Locate the cell with the specified text and output its [x, y] center coordinate. 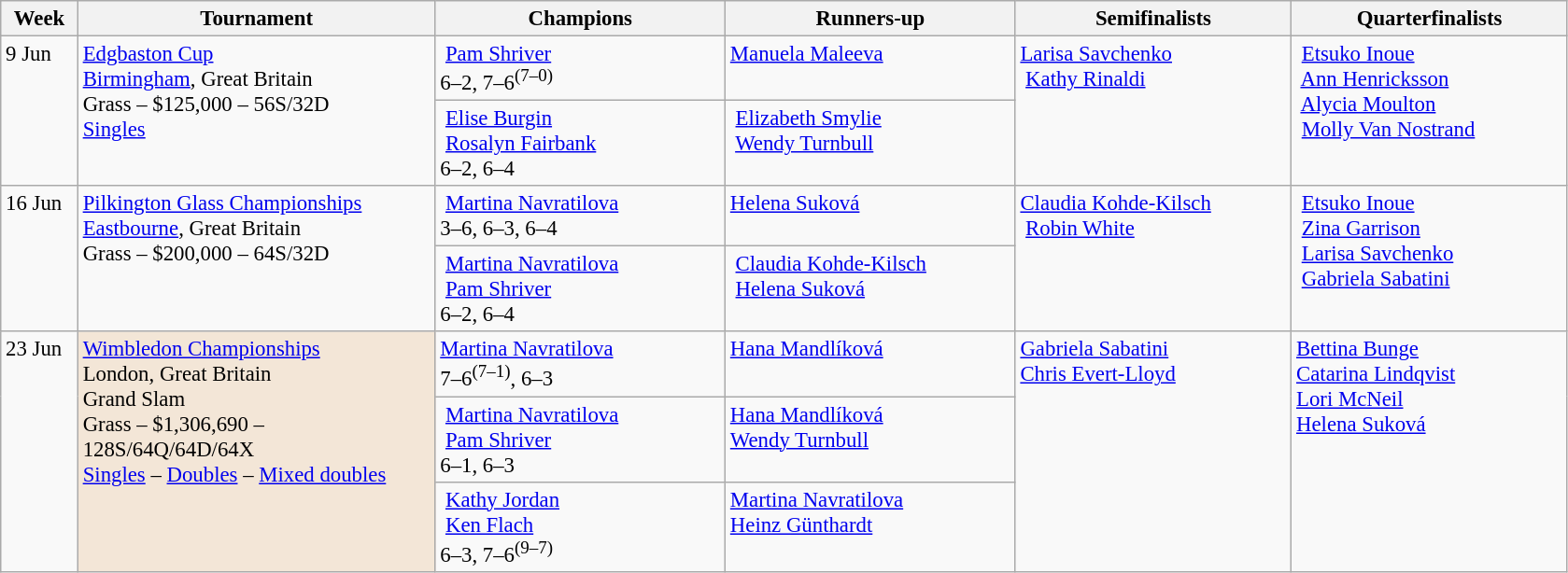
Hana Mandlíková [870, 364]
Wimbledon ChampionshipsLondon, Great BritainGrand SlamGrass – $1,306,690 – 128S/64Q/64D/64X Singles – Doubles – Mixed doubles [256, 452]
Runners-up [870, 19]
Helena Suková [870, 217]
Martina Navratilova3–6, 6–3, 6–4 [581, 217]
Champions [581, 19]
Etsuko Inoue Ann Henricksson Alycia Moulton Molly Van Nostrand [1430, 112]
Quarterfinalists [1430, 19]
Kathy Jordan Ken Flach 6–3, 7–6(9–7) [581, 526]
Martina Navratilova 7–6(7–1), 6–3 [581, 364]
Martina Navratilova Heinz Günthardt [870, 526]
Martina Navratilova Pam Shriver 6–2, 6–4 [581, 289]
Manuela Maleeva [870, 69]
Elise Burgin Rosalyn Fairbank 6–2, 6–4 [581, 144]
Week [39, 19]
23 Jun [39, 452]
Tournament [256, 19]
16 Jun [39, 259]
Pilkington Glass Championships Eastbourne, Great BritainGrass – $200,000 – 64S/32D [256, 259]
Martina Navratilova Pam Shriver 6–1, 6–3 [581, 440]
Claudia Kohde-Kilsch Helena Suková [870, 289]
Bettina Bunge Catarina Lindqvist Lori McNeil Helena Suková [1430, 452]
Semifinalists [1153, 19]
Claudia Kohde-Kilsch Robin White [1153, 259]
Edgbaston Cup Birmingham, Great BritainGrass – $125,000 – 56S/32D Singles [256, 112]
Elizabeth Smylie Wendy Turnbull [870, 144]
Hana Mandlíková Wendy Turnbull [870, 440]
9 Jun [39, 112]
Larisa Savchenko Kathy Rinaldi [1153, 112]
Gabriela Sabatini Chris Evert-Lloyd [1153, 452]
Etsuko Inoue Zina Garrison Larisa Savchenko Gabriela Sabatini [1430, 259]
Pam Shriver6–2, 7–6(7–0) [581, 69]
